Scan for the cell matching the given text and deliver its [x, y] coordinate at center. 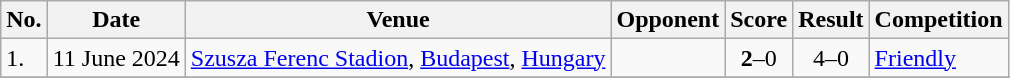
Friendly [938, 58]
11 June 2024 [116, 58]
Result [831, 20]
Venue [398, 20]
Szusza Ferenc Stadion, Budapest, Hungary [398, 58]
No. [24, 20]
2–0 [759, 58]
Competition [938, 20]
4–0 [831, 58]
Opponent [668, 20]
1. [24, 58]
Date [116, 20]
Score [759, 20]
